Determine the (X, Y) coordinate at the center of the cell enclosing the given text.  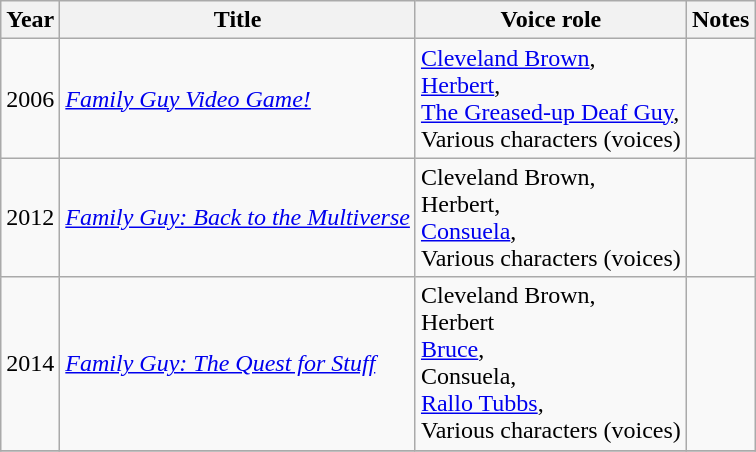
Family Guy Video Game! (238, 98)
Year (30, 20)
Cleveland Brown,HerbertBruce,Consuela,Rallo Tubbs,Various characters (voices) (550, 364)
2012 (30, 218)
Notes (720, 20)
Family Guy: The Quest for Stuff (238, 364)
Cleveland Brown,Herbert,The Greased-up Deaf Guy,Various characters (voices) (550, 98)
2014 (30, 364)
Family Guy: Back to the Multiverse (238, 218)
Cleveland Brown,Herbert,Consuela,Various characters (voices) (550, 218)
Voice role (550, 20)
2006 (30, 98)
Title (238, 20)
